Provide the (x, y) coordinate of the cell's center where the given text is located.  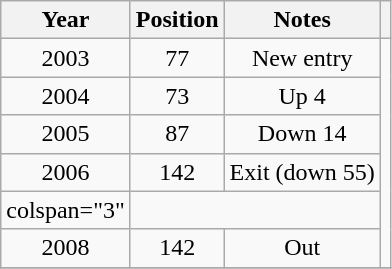
colspan="3" (66, 210)
Up 4 (302, 96)
2008 (66, 248)
Year (66, 20)
77 (177, 58)
Position (177, 20)
Exit (down 55) (302, 172)
2005 (66, 134)
87 (177, 134)
Down 14 (302, 134)
2004 (66, 96)
73 (177, 96)
Notes (302, 20)
New entry (302, 58)
2006 (66, 172)
Out (302, 248)
2003 (66, 58)
